Output the [x, y] coordinate of the center of the cell containing the given text.  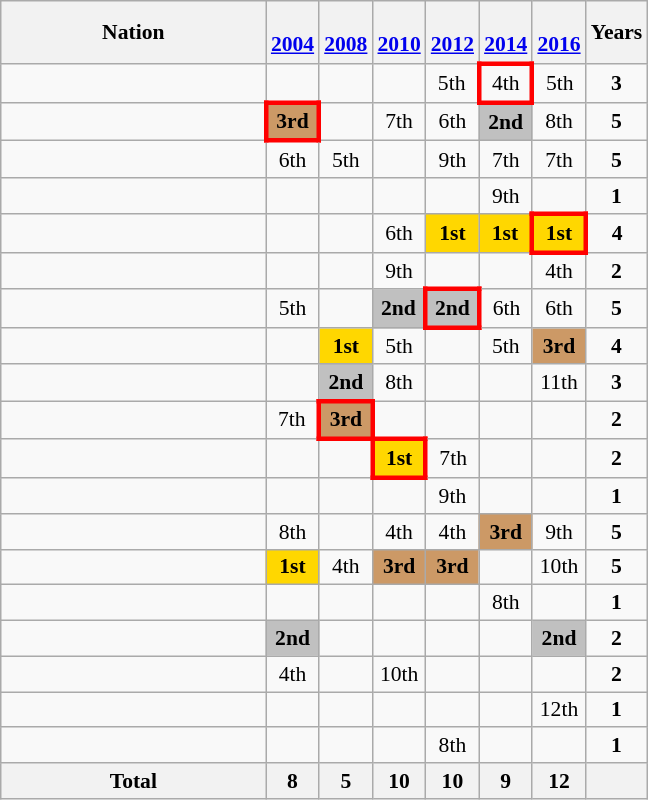
9 [506, 781]
2016 [558, 32]
2012 [452, 32]
Years [617, 32]
Total [134, 781]
2004 [292, 32]
12th [558, 710]
8 [292, 781]
11th [558, 382]
2014 [506, 32]
12 [558, 781]
2008 [346, 32]
2010 [398, 32]
Nation [134, 32]
